Return the [x, y] coordinate for the center point of the cell that contains the specified text.  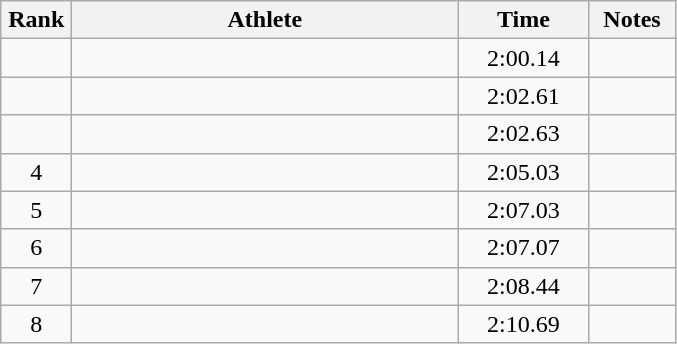
2:05.03 [524, 172]
Notes [632, 20]
8 [36, 324]
2:07.07 [524, 248]
Time [524, 20]
2:08.44 [524, 286]
2:00.14 [524, 58]
5 [36, 210]
Rank [36, 20]
2:10.69 [524, 324]
2:02.61 [524, 96]
7 [36, 286]
4 [36, 172]
2:02.63 [524, 134]
Athlete [265, 20]
6 [36, 248]
2:07.03 [524, 210]
